Capture the cell that displays the provided text and extract its [X, Y] central coordinate. 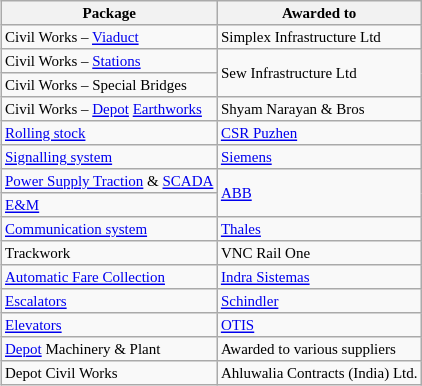
Civil Works – Viaduct [109, 37]
Signalling system [109, 157]
Power Supply Traction & SCADA [109, 181]
Indra Sistemas [319, 277]
Civil Works – Stations [109, 61]
Awarded to [319, 13]
Awarded to various suppliers [319, 349]
Civil Works – Special Bridges [109, 85]
VNC Rail One [319, 253]
Thales [319, 229]
Siemens [319, 157]
OTIS [319, 325]
Civil Works – Depot Earthworks [109, 109]
Simplex Infrastructure Ltd [319, 37]
Depot Civil Works [109, 373]
E&M [109, 205]
Automatic Fare Collection [109, 277]
Ahluwalia Contracts (India) Ltd. [319, 373]
Rolling stock [109, 133]
Escalators [109, 301]
Trackwork [109, 253]
Shyam Narayan & Bros [319, 109]
Package [109, 13]
Communication system [109, 229]
Elevators [109, 325]
Schindler [319, 301]
CSR Puzhen [319, 133]
Sew Infrastructure Ltd [319, 73]
Depot Machinery & Plant [109, 349]
ABB [319, 193]
